For the text-containing cell, return its midpoint in [X, Y] coordinate format. 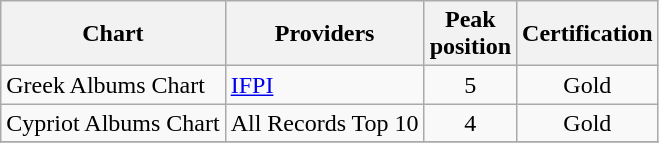
Chart [113, 34]
Greek Albums Chart [113, 85]
Providers [324, 34]
IFPI [324, 85]
4 [470, 123]
All Records Top 10 [324, 123]
5 [470, 85]
Peakposition [470, 34]
Certification [588, 34]
Cypriot Albums Chart [113, 123]
